Locate the cell with the specified text and output its (X, Y) center coordinate. 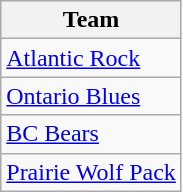
Team (92, 20)
BC Bears (92, 134)
Prairie Wolf Pack (92, 172)
Atlantic Rock (92, 58)
Ontario Blues (92, 96)
